Identify which cell holds the provided text, then report its [X, Y] central coordinate. 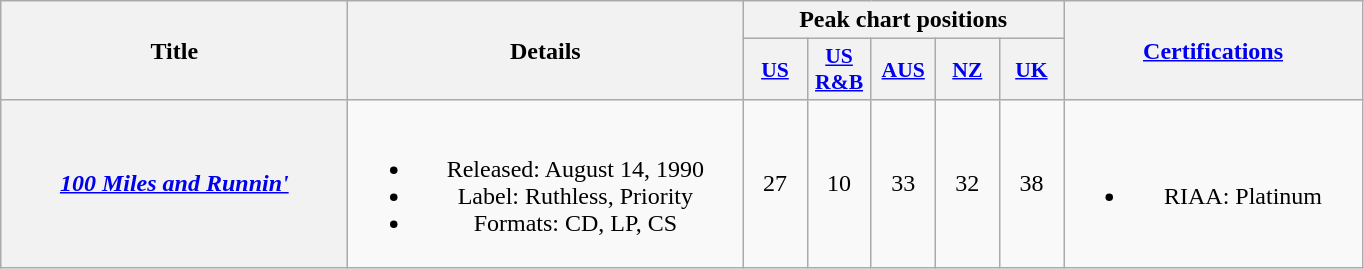
Peak chart positions [904, 20]
Released: August 14, 1990Label: Ruthless, PriorityFormats: CD, LP, CS [546, 184]
NZ [967, 70]
RIAA: Platinum [1214, 184]
Title [174, 50]
US [775, 70]
USR&B [839, 70]
UK [1031, 70]
27 [775, 184]
AUS [903, 70]
33 [903, 184]
32 [967, 184]
100 Miles and Runnin' [174, 184]
38 [1031, 184]
Details [546, 50]
10 [839, 184]
Certifications [1214, 50]
